Search for the cell housing the specified text and yield its [x, y] center coordinate. 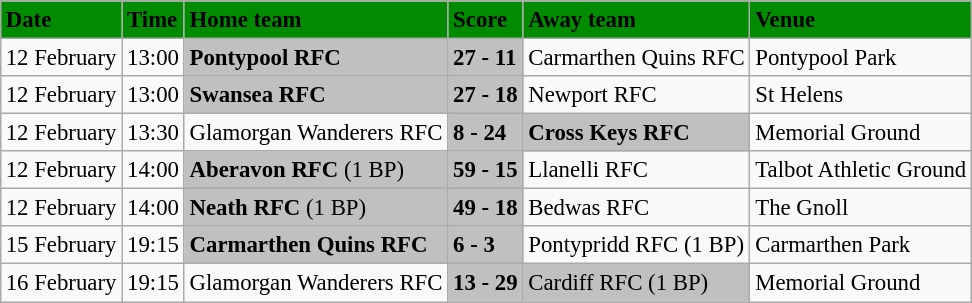
Carmarthen Park [861, 245]
Pontypool Park [861, 57]
The Gnoll [861, 208]
Newport RFC [636, 95]
Neath RFC (1 BP) [316, 208]
Llanelli RFC [636, 170]
Time [154, 20]
27 - 11 [486, 57]
St Helens [861, 95]
Date [60, 20]
15 February [60, 245]
6 - 3 [486, 245]
13:30 [154, 133]
Away team [636, 20]
Cardiff RFC (1 BP) [636, 283]
Aberavon RFC (1 BP) [316, 170]
Home team [316, 20]
13 - 29 [486, 283]
Talbot Athletic Ground [861, 170]
49 - 18 [486, 208]
Cross Keys RFC [636, 133]
Score [486, 20]
Pontypool RFC [316, 57]
59 - 15 [486, 170]
Venue [861, 20]
27 - 18 [486, 95]
8 - 24 [486, 133]
Bedwas RFC [636, 208]
Swansea RFC [316, 95]
16 February [60, 283]
Pontypridd RFC (1 BP) [636, 245]
